Scan for the cell matching the given text and deliver its [x, y] coordinate at center. 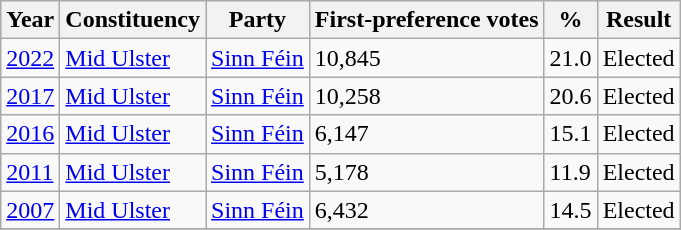
2007 [30, 210]
2011 [30, 172]
10,845 [426, 58]
2016 [30, 134]
6,147 [426, 134]
10,258 [426, 96]
Year [30, 20]
11.9 [570, 172]
Party [258, 20]
6,432 [426, 210]
2017 [30, 96]
Constituency [133, 20]
15.1 [570, 134]
First-preference votes [426, 20]
20.6 [570, 96]
Result [638, 20]
21.0 [570, 58]
2022 [30, 58]
5,178 [426, 172]
14.5 [570, 210]
% [570, 20]
